Find where the given text appears and provide that cell's center as [X, Y] coordinate. 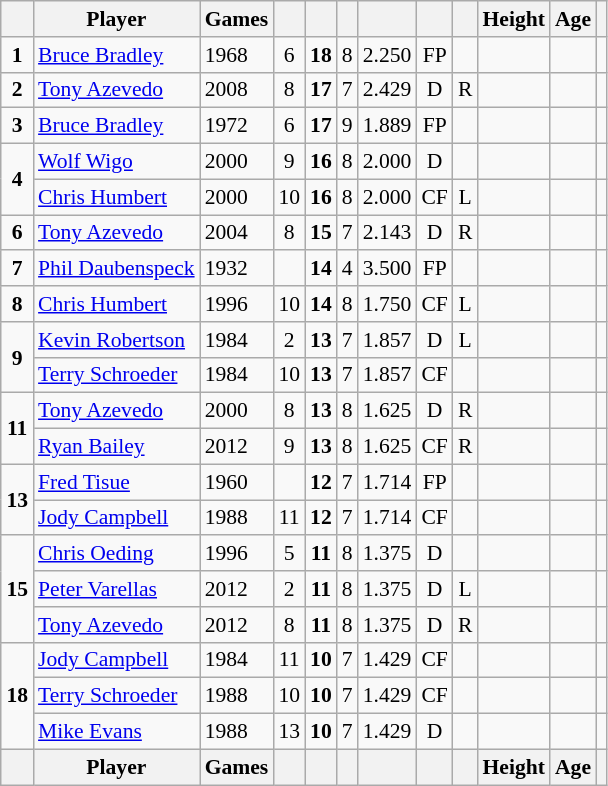
Phil Daubenspeck [116, 269]
3 [17, 126]
1.889 [388, 126]
Fred Tisue [116, 482]
Mike Evans [116, 732]
3.500 [388, 269]
2.250 [388, 55]
1960 [237, 482]
Ryan Bailey [116, 447]
2008 [237, 90]
1932 [237, 269]
1 [17, 55]
Kevin Robertson [116, 340]
2.429 [388, 90]
2.143 [388, 233]
1.750 [388, 304]
Chris Oeding [116, 554]
5 [289, 554]
Peter Varellas [116, 589]
Wolf Wigo [116, 162]
1972 [237, 126]
2004 [237, 233]
1968 [237, 55]
